Provide the (X, Y) coordinate of the cell's center where the given text is located.  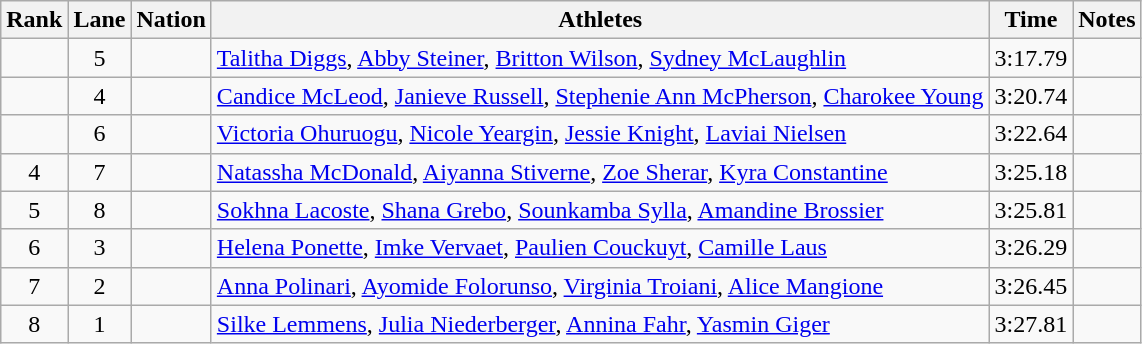
3:27.81 (1031, 324)
Sokhna Lacoste, Shana Grebo, Sounkamba Sylla, Amandine Brossier (600, 210)
Candice McLeod, Janieve Russell, Stephenie Ann McPherson, Charokee Young (600, 96)
Time (1031, 20)
Rank (34, 20)
2 (100, 286)
Natassha McDonald, Aiyanna Stiverne, Zoe Sherar, Kyra Constantine (600, 172)
Helena Ponette, Imke Vervaet, Paulien Couckuyt, Camille Laus (600, 248)
Victoria Ohuruogu, Nicole Yeargin, Jessie Knight, Laviai Nielsen (600, 134)
1 (100, 324)
Notes (1107, 20)
3:26.45 (1031, 286)
3:20.74 (1031, 96)
3 (100, 248)
Lane (100, 20)
3:25.81 (1031, 210)
Talitha Diggs, Abby Steiner, Britton Wilson, Sydney McLaughlin (600, 58)
3:17.79 (1031, 58)
3:25.18 (1031, 172)
Athletes (600, 20)
Nation (171, 20)
3:22.64 (1031, 134)
Anna Polinari, Ayomide Folorunso, Virginia Troiani, Alice Mangione (600, 286)
3:26.29 (1031, 248)
Silke Lemmens, Julia Niederberger, Annina Fahr, Yasmin Giger (600, 324)
